Locate the cell with the specified text and output its [x, y] center coordinate. 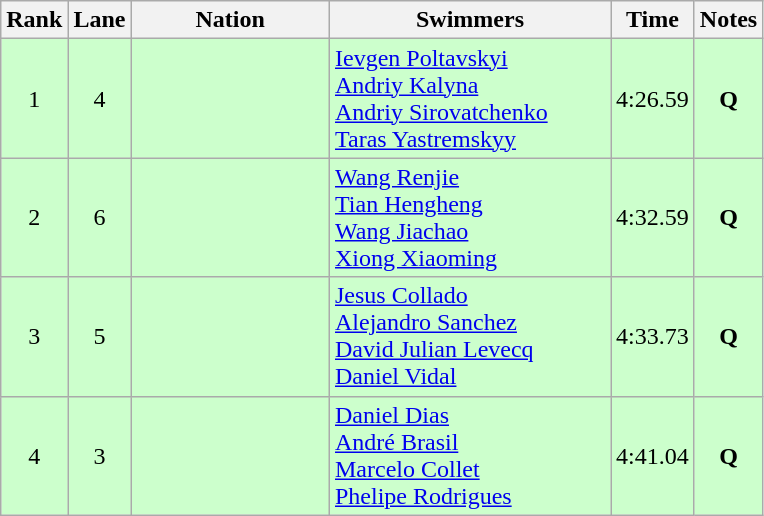
6 [100, 218]
Ievgen Poltavskyi Andriy Kalyna Andriy Sirovatchenko Taras Yastremskyy [470, 98]
Lane [100, 20]
5 [100, 336]
Wang Renjie Tian Hengheng Wang Jiachao Xiong Xiaoming [470, 218]
Swimmers [470, 20]
Jesus Collado Alejandro Sanchez David Julian Levecq Daniel Vidal [470, 336]
Daniel Dias André Brasil Marcelo Collet Phelipe Rodrigues [470, 456]
2 [34, 218]
4:41.04 [653, 456]
Rank [34, 20]
1 [34, 98]
4:32.59 [653, 218]
4:26.59 [653, 98]
4:33.73 [653, 336]
Time [653, 20]
Notes [728, 20]
Nation [230, 20]
